For the text-containing cell, return its midpoint in (X, Y) coordinate format. 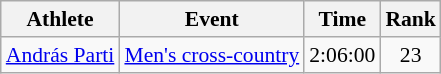
András Parti (60, 55)
Athlete (60, 19)
23 (410, 55)
Time (342, 19)
Rank (410, 19)
Men's cross-country (212, 55)
Event (212, 19)
2:06:00 (342, 55)
